Detect which cell encompasses the target text, then output its [X, Y] center coordinate. 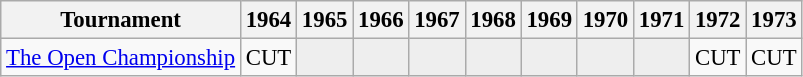
1967 [437, 20]
1965 [325, 20]
The Open Championship [121, 58]
1970 [605, 20]
1964 [268, 20]
1971 [661, 20]
1969 [549, 20]
1972 [718, 20]
1966 [381, 20]
Tournament [121, 20]
1968 [493, 20]
1973 [774, 20]
